Determine the (X, Y) coordinate at the center of the cell enclosing the given text.  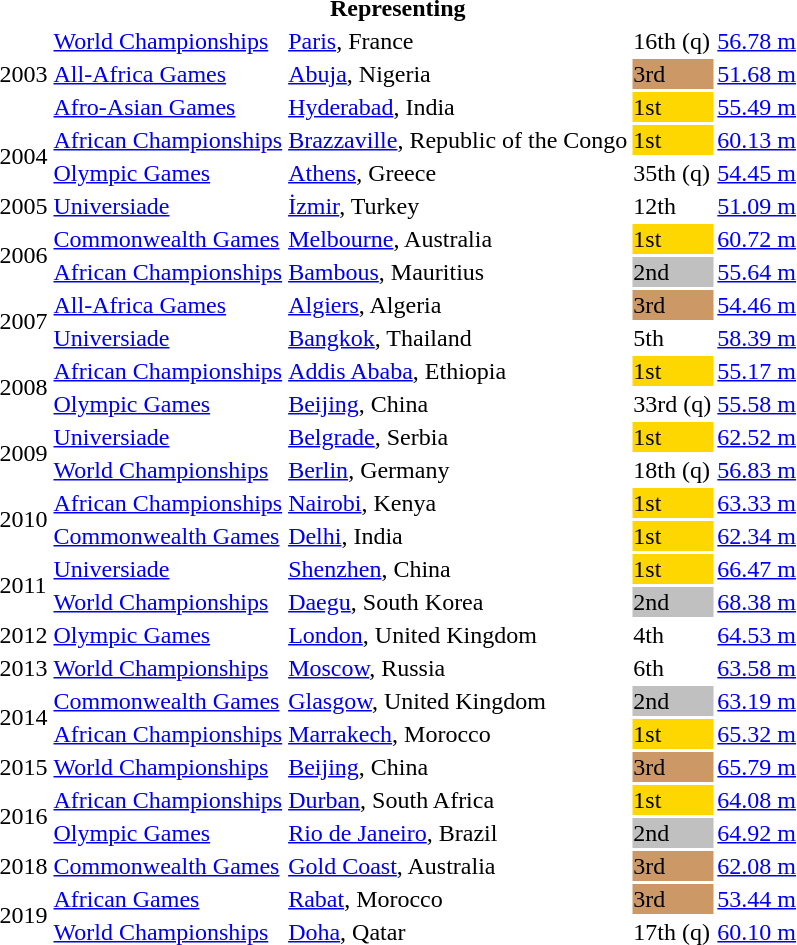
Athens, Greece (458, 173)
Marrakech, Morocco (458, 734)
5th (672, 338)
16th (q) (672, 41)
İzmir, Turkey (458, 206)
Addis Ababa, Ethiopia (458, 371)
Delhi, India (458, 536)
Belgrade, Serbia (458, 437)
Abuja, Nigeria (458, 74)
Algiers, Algeria (458, 305)
Rabat, Morocco (458, 899)
Rio de Janeiro, Brazil (458, 833)
35th (q) (672, 173)
Moscow, Russia (458, 668)
Afro-Asian Games (168, 107)
African Games (168, 899)
Berlin, Germany (458, 470)
Glasgow, United Kingdom (458, 701)
Nairobi, Kenya (458, 503)
Durban, South Africa (458, 800)
6th (672, 668)
Shenzhen, China (458, 569)
Brazzaville, Republic of the Congo (458, 140)
Gold Coast, Australia (458, 866)
Hyderabad, India (458, 107)
4th (672, 635)
Bambous, Mauritius (458, 272)
Daegu, South Korea (458, 602)
Bangkok, Thailand (458, 338)
18th (q) (672, 470)
Melbourne, Australia (458, 239)
12th (672, 206)
Paris, France (458, 41)
33rd (q) (672, 404)
London, United Kingdom (458, 635)
